Pinpoint the cell where the given text exists, returning its (X, Y) midpoint coordinate. 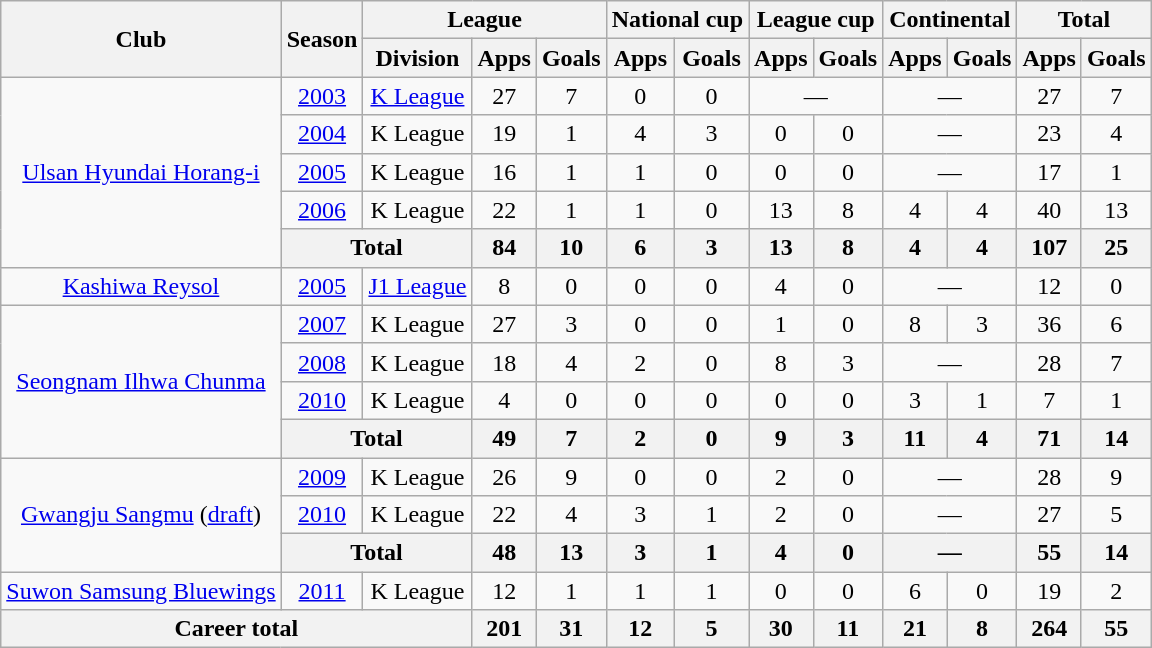
Gwangju Sangmu (draft) (141, 515)
10 (571, 248)
National cup (677, 20)
21 (915, 629)
201 (504, 629)
Kashiwa Reysol (141, 286)
30 (781, 629)
Continental (950, 20)
2003 (322, 96)
18 (504, 362)
League (484, 20)
Seongnam Ilhwa Chunma (141, 381)
2011 (322, 591)
36 (1049, 324)
264 (1049, 629)
2008 (322, 362)
Ulsan Hyundai Horang-i (141, 172)
49 (504, 438)
107 (1049, 248)
16 (504, 172)
Club (141, 39)
25 (1116, 248)
2004 (322, 134)
J1 League (418, 286)
League cup (816, 20)
71 (1049, 438)
23 (1049, 134)
Division (418, 58)
26 (504, 477)
2006 (322, 210)
48 (504, 553)
40 (1049, 210)
Career total (236, 629)
2009 (322, 477)
Season (322, 39)
17 (1049, 172)
84 (504, 248)
Suwon Samsung Bluewings (141, 591)
31 (571, 629)
2007 (322, 324)
